Capture the cell that displays the provided text and extract its [X, Y] central coordinate. 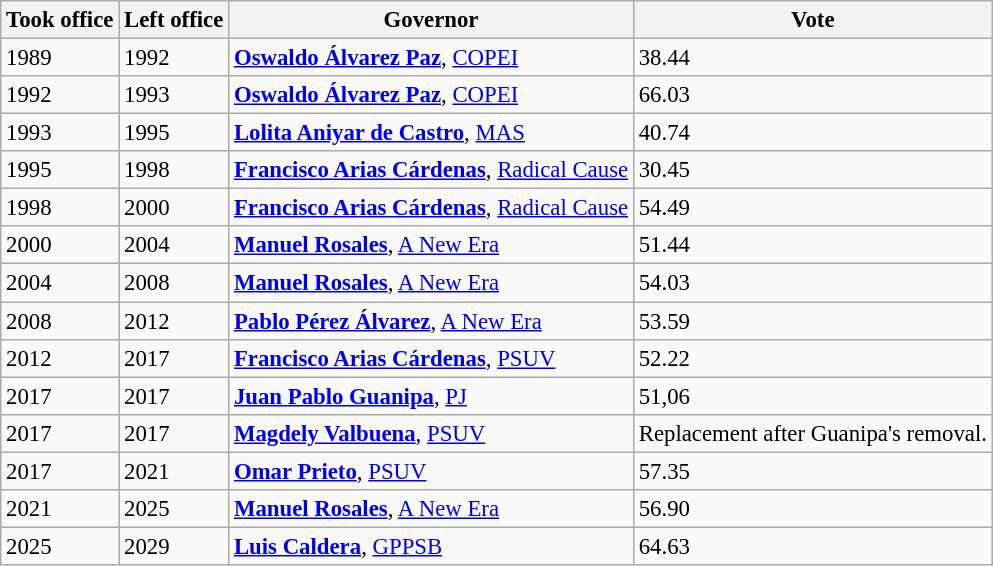
Francisco Arias Cárdenas, PSUV [432, 358]
Replacement after Guanipa's removal. [812, 433]
52.22 [812, 358]
54.49 [812, 208]
54.03 [812, 283]
51.44 [812, 245]
Magdely Valbuena, PSUV [432, 433]
51,06 [812, 396]
30.45 [812, 170]
Vote [812, 20]
2029 [174, 546]
Left office [174, 20]
Lolita Aniyar de Castro, MAS [432, 133]
66.03 [812, 95]
64.63 [812, 546]
Omar Prieto, PSUV [432, 471]
57.35 [812, 471]
56.90 [812, 509]
Luis Caldera, GPPSB [432, 546]
1989 [60, 58]
53.59 [812, 321]
Pablo Pérez Álvarez, A New Era [432, 321]
Governor [432, 20]
Took office [60, 20]
38.44 [812, 58]
Juan Pablo Guanipa, PJ [432, 396]
40.74 [812, 133]
